Return [x, y] of the center of cell containing provided text 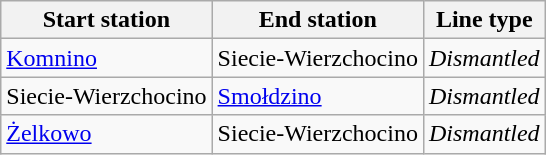
Start station [106, 20]
End station [318, 20]
Smołdzino [318, 96]
Line type [484, 20]
Komnino [106, 58]
Żelkowo [106, 134]
